Scan for the cell matching the given text and deliver its (x, y) coordinate at center. 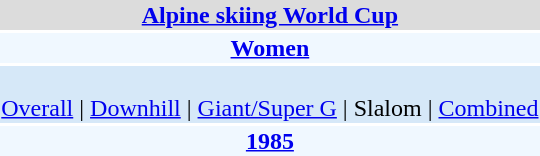
1985 (270, 141)
Alpine skiing World Cup (270, 15)
Women (270, 48)
Overall | Downhill | Giant/Super G | Slalom | Combined (270, 94)
